Scan for the cell matching the given text and deliver its (X, Y) coordinate at center. 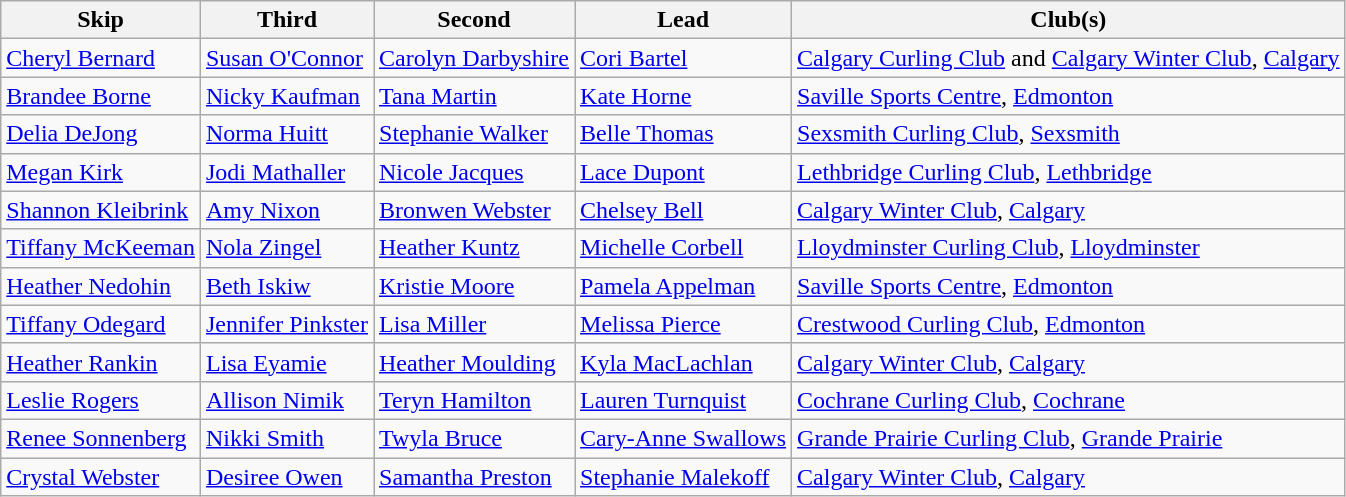
Allison Nimik (286, 400)
Skip (101, 20)
Cary-Anne Swallows (684, 438)
Lace Dupont (684, 172)
Lauren Turnquist (684, 400)
Crystal Webster (101, 477)
Belle Thomas (684, 134)
Tiffany McKeeman (101, 248)
Jennifer Pinkster (286, 324)
Lisa Eyamie (286, 362)
Teryn Hamilton (474, 400)
Delia DeJong (101, 134)
Carolyn Darbyshire (474, 58)
Norma Huitt (286, 134)
Third (286, 20)
Heather Rankin (101, 362)
Nicky Kaufman (286, 96)
Brandee Borne (101, 96)
Kyla MacLachlan (684, 362)
Lisa Miller (474, 324)
Leslie Rogers (101, 400)
Beth Iskiw (286, 286)
Heather Moulding (474, 362)
Bronwen Webster (474, 210)
Jodi Mathaller (286, 172)
Cochrane Curling Club, Cochrane (1069, 400)
Michelle Corbell (684, 248)
Renee Sonnenberg (101, 438)
Tiffany Odegard (101, 324)
Grande Prairie Curling Club, Grande Prairie (1069, 438)
Chelsey Bell (684, 210)
Crestwood Curling Club, Edmonton (1069, 324)
Lethbridge Curling Club, Lethbridge (1069, 172)
Second (474, 20)
Heather Kuntz (474, 248)
Lead (684, 20)
Amy Nixon (286, 210)
Melissa Pierce (684, 324)
Stephanie Malekoff (684, 477)
Club(s) (1069, 20)
Sexsmith Curling Club, Sexsmith (1069, 134)
Cheryl Bernard (101, 58)
Desiree Owen (286, 477)
Pamela Appelman (684, 286)
Megan Kirk (101, 172)
Heather Nedohin (101, 286)
Cori Bartel (684, 58)
Samantha Preston (474, 477)
Shannon Kleibrink (101, 210)
Nola Zingel (286, 248)
Stephanie Walker (474, 134)
Nikki Smith (286, 438)
Kate Horne (684, 96)
Nicole Jacques (474, 172)
Lloydminster Curling Club, Lloydminster (1069, 248)
Calgary Curling Club and Calgary Winter Club, Calgary (1069, 58)
Kristie Moore (474, 286)
Twyla Bruce (474, 438)
Susan O'Connor (286, 58)
Tana Martin (474, 96)
